For the text-containing cell, return its midpoint in (x, y) coordinate format. 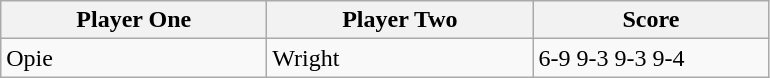
Opie (134, 58)
Score (651, 20)
Player One (134, 20)
Wright (400, 58)
6-9 9-3 9-3 9-4 (651, 58)
Player Two (400, 20)
